Locate the cell with the specified text and output its [x, y] center coordinate. 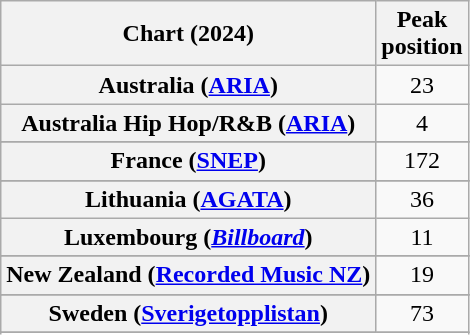
23 [422, 85]
11 [422, 237]
Chart (2024) [188, 34]
19 [422, 275]
Luxembourg (Billboard) [188, 237]
Australia Hip Hop/R&B (ARIA) [188, 123]
Australia (ARIA) [188, 85]
New Zealand (Recorded Music NZ) [188, 275]
Peakposition [422, 34]
France (SNEP) [188, 161]
Lithuania (AGATA) [188, 199]
36 [422, 199]
172 [422, 161]
4 [422, 123]
Sweden (Sverigetopplistan) [188, 313]
73 [422, 313]
